Extract the (x, y) coordinate from the center of the cell holding the provided text.  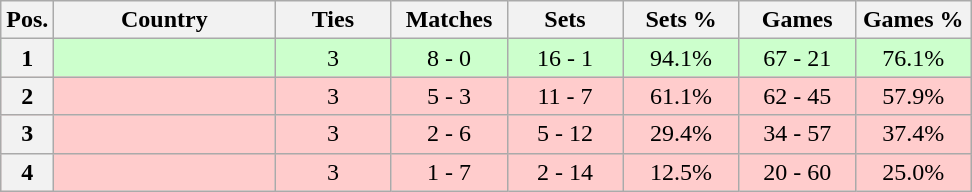
Matches (449, 20)
61.1% (681, 96)
62 - 45 (797, 96)
Sets (565, 20)
20 - 60 (797, 172)
16 - 1 (565, 58)
Ties (333, 20)
12.5% (681, 172)
Pos. (28, 20)
2 (28, 96)
94.1% (681, 58)
67 - 21 (797, 58)
1 (28, 58)
4 (28, 172)
Sets % (681, 20)
8 - 0 (449, 58)
5 - 12 (565, 134)
57.9% (913, 96)
34 - 57 (797, 134)
37.4% (913, 134)
Games % (913, 20)
11 - 7 (565, 96)
Country (164, 20)
29.4% (681, 134)
76.1% (913, 58)
2 - 6 (449, 134)
Games (797, 20)
5 - 3 (449, 96)
2 - 14 (565, 172)
1 - 7 (449, 172)
25.0% (913, 172)
